Output the [x, y] coordinate of the center of the cell containing the given text.  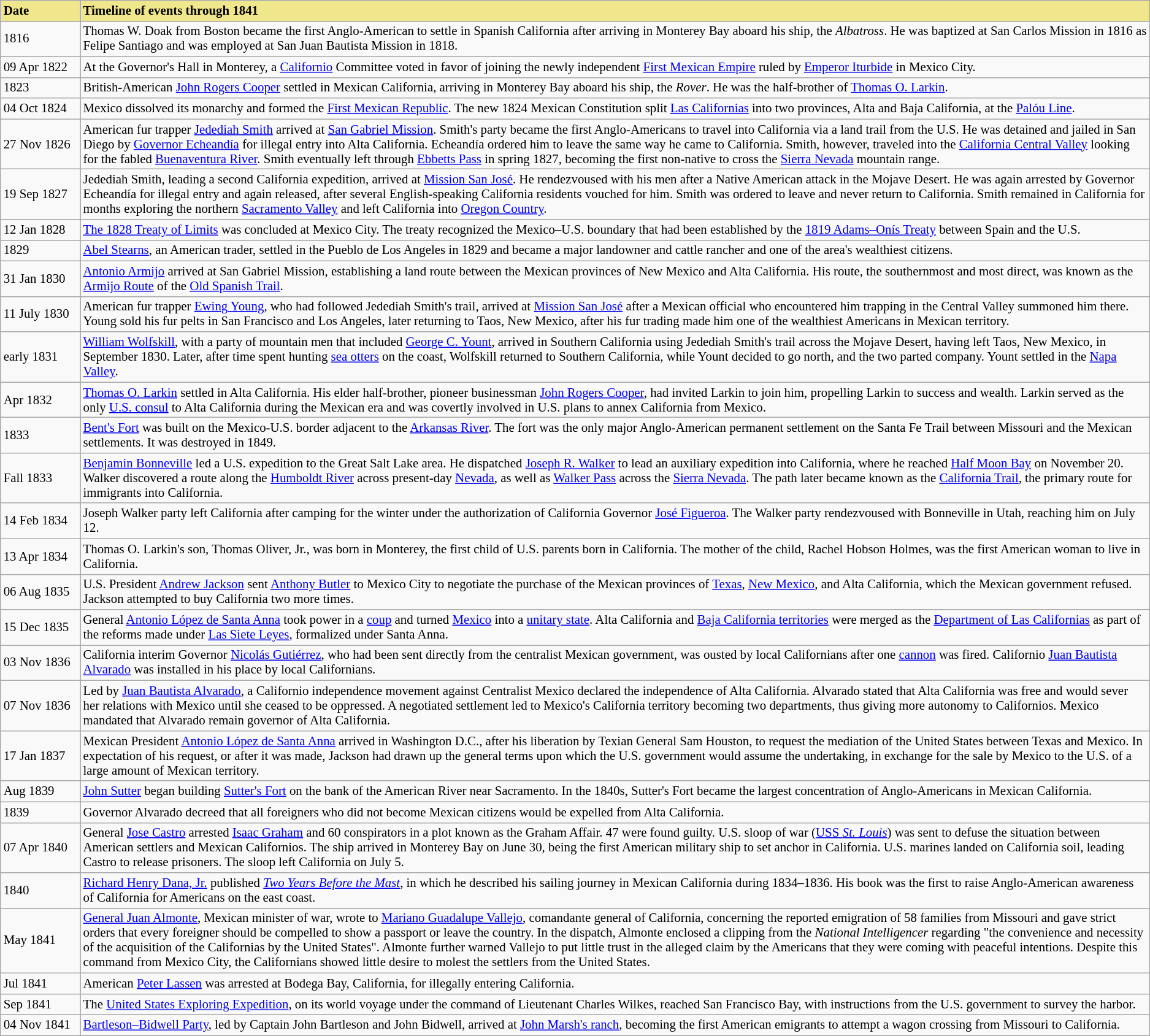
Governor Alvarado decreed that all foreigners who did not become Mexican citizens would be expelled from Alta California. [615, 812]
19 Sep 1827 [40, 194]
American Peter Lassen was arrested at Bodega Bay, California, for illegally entering California. [615, 983]
04 Oct 1824 [40, 109]
04 Nov 1841 [40, 1025]
1816 [40, 39]
13 Apr 1834 [40, 556]
Timeline of events through 1841 [615, 11]
1829 [40, 250]
12 Jan 1828 [40, 230]
1833 [40, 436]
07 Nov 1836 [40, 706]
1839 [40, 812]
11 July 1830 [40, 314]
early 1831 [40, 357]
Apr 1832 [40, 400]
17 Jan 1837 [40, 756]
06 Aug 1835 [40, 592]
07 Apr 1840 [40, 848]
31 Jan 1830 [40, 278]
Jul 1841 [40, 983]
Sep 1841 [40, 1004]
Aug 1839 [40, 791]
27 Nov 1826 [40, 144]
May 1841 [40, 941]
Date [40, 11]
15 Dec 1835 [40, 627]
03 Nov 1836 [40, 663]
1823 [40, 88]
Fall 1833 [40, 478]
1840 [40, 891]
09 Apr 1822 [40, 67]
14 Feb 1834 [40, 521]
